Pinpoint the cell where the given text exists, returning its (x, y) midpoint coordinate. 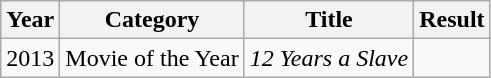
Year (30, 20)
2013 (30, 58)
Movie of the Year (152, 58)
Category (152, 20)
Result (452, 20)
Title (329, 20)
12 Years a Slave (329, 58)
